Identify which cell holds the provided text, then report its [x, y] central coordinate. 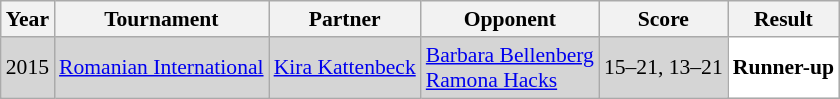
Partner [345, 19]
Barbara Bellenberg Ramona Hacks [510, 68]
Opponent [510, 19]
Runner-up [784, 68]
2015 [28, 68]
Year [28, 19]
15–21, 13–21 [664, 68]
Kira Kattenbeck [345, 68]
Tournament [162, 19]
Score [664, 19]
Romanian International [162, 68]
Result [784, 19]
